Return [x, y] of the center of cell containing provided text 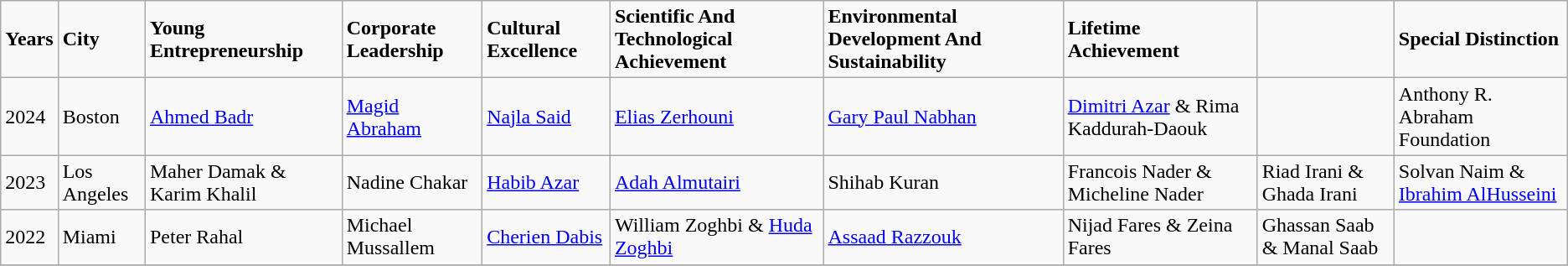
Environmental Development And Sustainability [943, 39]
Corporate Leadership [412, 39]
Michael Mussallem [412, 237]
William Zoghbi & Huda Zoghbi [717, 237]
Riad Irani & Ghada Irani [1325, 183]
Dimitri Azar & Rima Kaddurah-Daouk [1160, 117]
Najla Said [546, 117]
Gary Paul Nabhan [943, 117]
Adah Almutairi [717, 183]
Scientific And Technological Achievement [717, 39]
Maher Damak & Karim Khalil [243, 183]
Years [29, 39]
2023 [29, 183]
Habib Azar [546, 183]
Solvan Naim & Ibrahim AlHusseini [1481, 183]
Assaad Razzouk [943, 237]
Miami [101, 237]
Ahmed Badr [243, 117]
Boston [101, 117]
2022 [29, 237]
2024 [29, 117]
Cherien Dabis [546, 237]
Peter Rahal [243, 237]
Elias Zerhouni [717, 117]
Nijad Fares & Zeina Fares [1160, 237]
Ghassan Saab & Manal Saab [1325, 237]
Francois Nader & Micheline Nader [1160, 183]
Anthony R. Abraham Foundation [1481, 117]
Lifetime Achievement [1160, 39]
Special Distinction [1481, 39]
Cultural Excellence [546, 39]
City [101, 39]
Shihab Kuran [943, 183]
Magid Abraham [412, 117]
Los Angeles [101, 183]
Nadine Chakar [412, 183]
Young Entrepreneurship [243, 39]
